Search for the cell housing the specified text and yield its [x, y] center coordinate. 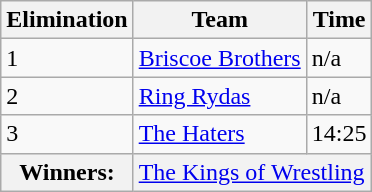
Ring Rydas [220, 96]
14:25 [339, 134]
Winners: [67, 172]
The Kings of Wrestling [252, 172]
Elimination [67, 20]
Briscoe Brothers [220, 58]
3 [67, 134]
Time [339, 20]
1 [67, 58]
2 [67, 96]
Team [220, 20]
The Haters [220, 134]
